For the text-containing cell, return its midpoint in [X, Y] coordinate format. 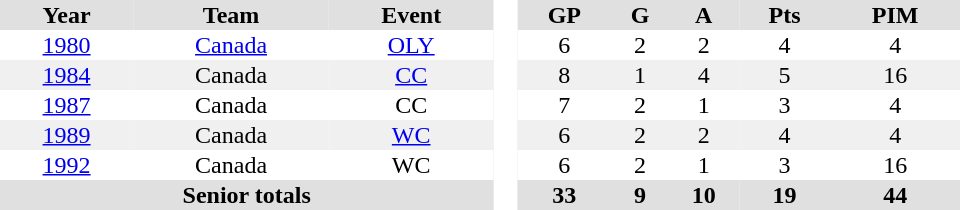
PIM [895, 15]
5 [784, 75]
9 [640, 195]
44 [895, 195]
Pts [784, 15]
OLY [412, 45]
1980 [66, 45]
1984 [66, 75]
1989 [66, 135]
Year [66, 15]
33 [564, 195]
G [640, 15]
Team [231, 15]
10 [703, 195]
7 [564, 105]
GP [564, 15]
1987 [66, 105]
19 [784, 195]
A [703, 15]
1992 [66, 165]
8 [564, 75]
Senior totals [246, 195]
Event [412, 15]
